Identify which cell holds the provided text, then report its (X, Y) central coordinate. 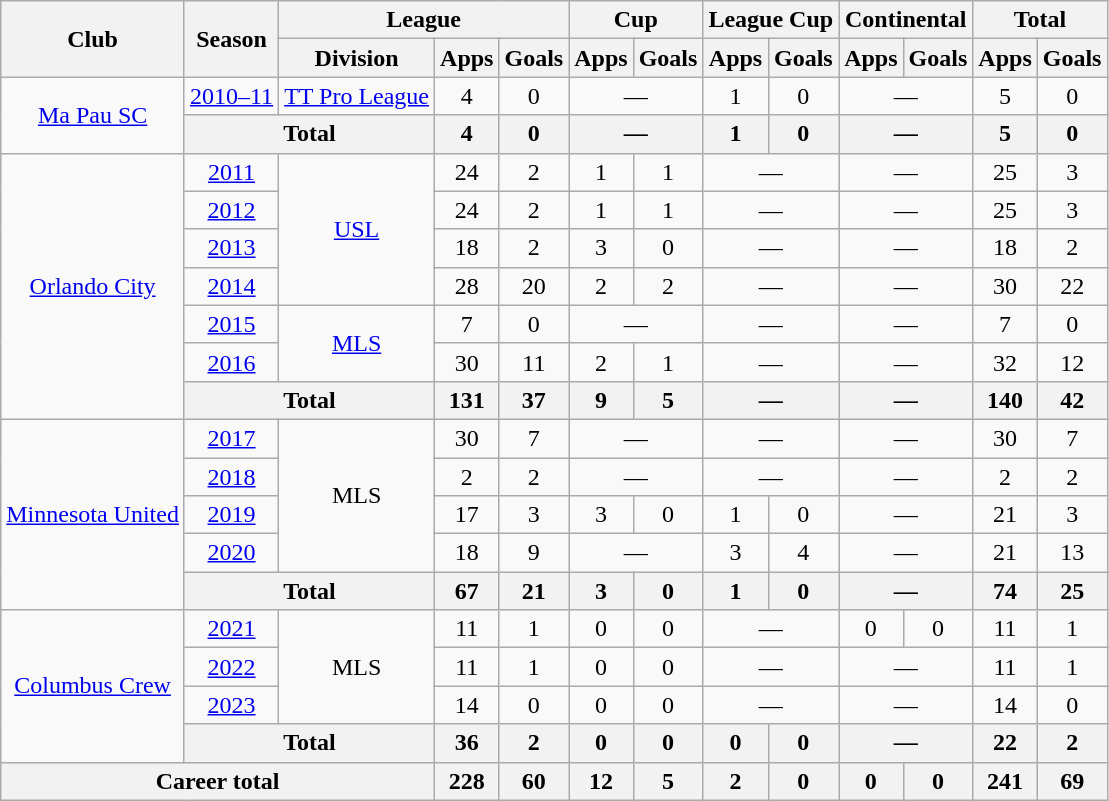
228 (467, 781)
2022 (231, 667)
69 (1072, 781)
Columbus Crew (93, 686)
42 (1072, 400)
Ma Pau SC (93, 115)
241 (1005, 781)
2020 (231, 553)
60 (534, 781)
2019 (231, 515)
140 (1005, 400)
36 (467, 743)
17 (467, 515)
2021 (231, 629)
Club (93, 39)
2018 (231, 477)
League Cup (771, 20)
28 (467, 286)
2010–11 (231, 96)
37 (534, 400)
2012 (231, 210)
2017 (231, 438)
Cup (636, 20)
TT Pro League (357, 96)
2015 (231, 324)
Division (357, 58)
131 (467, 400)
Career total (218, 781)
74 (1005, 591)
League (424, 20)
USL (357, 229)
Orlando City (93, 286)
Season (231, 39)
Minnesota United (93, 514)
2014 (231, 286)
2011 (231, 172)
2023 (231, 705)
2016 (231, 362)
2013 (231, 248)
Continental (906, 20)
13 (1072, 553)
67 (467, 591)
20 (534, 286)
32 (1005, 362)
